Provide the (x, y) coordinate of the cell's center where the given text is located.  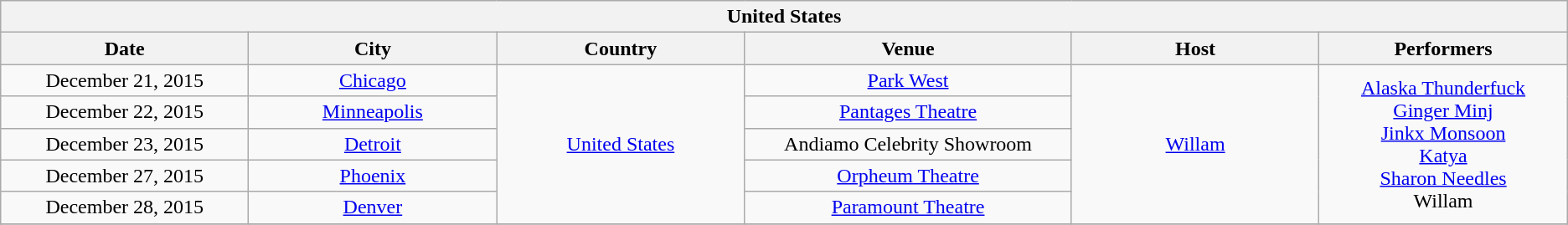
December 27, 2015 (125, 176)
Paramount Theatre (908, 207)
Host (1195, 49)
Chicago (373, 80)
Detroit (373, 144)
Phoenix (373, 176)
Park West (908, 80)
December 23, 2015 (125, 144)
Alaska ThunderfuckGinger MinjJinkx MonsoonKatyaSharon NeedlesWillam (1443, 144)
Venue (908, 49)
Andiamo Celebrity Showroom (908, 144)
Country (621, 49)
Date (125, 49)
Willam (1195, 144)
City (373, 49)
Pantages Theatre (908, 112)
Performers (1443, 49)
December 21, 2015 (125, 80)
December 28, 2015 (125, 207)
Minneapolis (373, 112)
Denver (373, 207)
December 22, 2015 (125, 112)
Orpheum Theatre (908, 176)
